Output the [X, Y] coordinate of the center of the cell containing the given text.  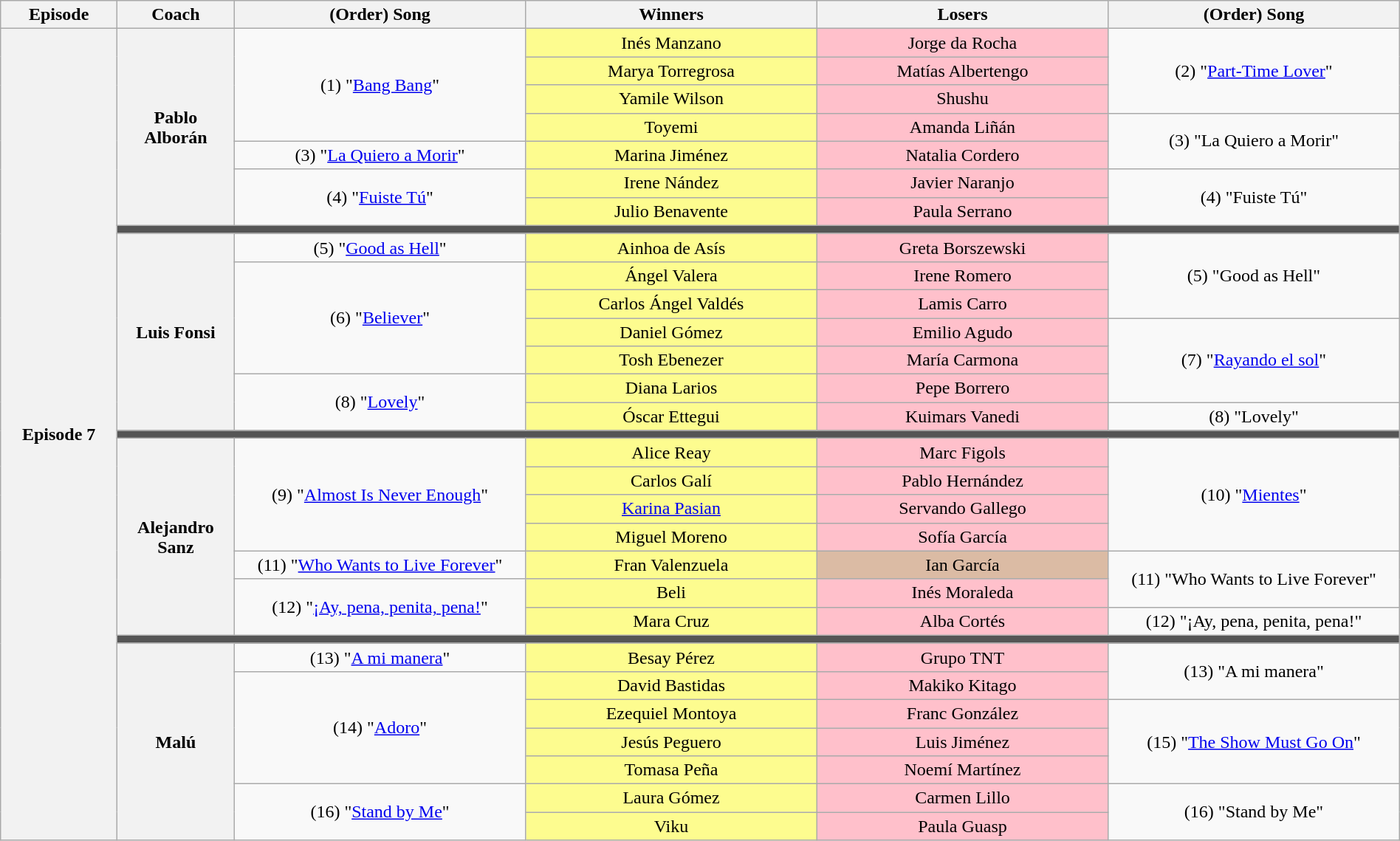
Toyemi [671, 127]
(15) "The Show Must Go On" [1254, 741]
Daniel Gómez [671, 332]
Yamile Wilson [671, 99]
Laura Gómez [671, 798]
Paula Guasp [962, 826]
Jesús Peguero [671, 742]
Luis Jiménez [962, 742]
Fran Valenzuela [671, 565]
Irene Romero [962, 275]
Irene Nández [671, 183]
(2) "Part-Time Lover" [1254, 71]
Pepe Borrero [962, 388]
Grupo TNT [962, 657]
Alice Reay [671, 453]
Alba Cortés [962, 621]
Pablo Alborán [176, 127]
Karina Pasian [671, 509]
Viku [671, 826]
Óscar Ettegui [671, 416]
Beli [671, 593]
Pablo Hernández [962, 481]
Ángel Valera [671, 275]
(14) "Adoro" [380, 727]
Carlos Ángel Valdés [671, 303]
Matías Albertengo [962, 71]
Franc González [962, 713]
Alejandro Sanz [176, 537]
Coach [176, 15]
Kuimars Vanedi [962, 416]
Diana Larios [671, 388]
Julio Benavente [671, 211]
(6) "Believer" [380, 317]
(1) "Bang Bang" [380, 85]
María Carmona [962, 360]
Mara Cruz [671, 621]
(10) "Mientes" [1254, 495]
(7) "Rayando el sol" [1254, 360]
(9) "Almost Is Never Enough" [380, 495]
David Bastidas [671, 685]
Tosh Ebenezer [671, 360]
Natalia Cordero [962, 155]
Marina Jiménez [671, 155]
Losers [962, 15]
Ezequiel Montoya [671, 713]
Tomasa Peña [671, 770]
Episode 7 [59, 434]
Greta Borszewski [962, 247]
Sofía García [962, 537]
Ian García [962, 565]
Carlos Galí [671, 481]
Jorge da Rocha [962, 43]
Episode [59, 15]
Winners [671, 15]
Javier Naranjo [962, 183]
Marya Torregrosa [671, 71]
Inés Moraleda [962, 593]
Marc Figols [962, 453]
Besay Pérez [671, 657]
Shushu [962, 99]
Luis Fonsi [176, 332]
Lamis Carro [962, 303]
Ainhoa de Asís [671, 247]
Miguel Moreno [671, 537]
Emilio Agudo [962, 332]
Servando Gallego [962, 509]
Amanda Liñán [962, 127]
Makiko Kitago [962, 685]
Inés Manzano [671, 43]
Noemí Martínez [962, 770]
Carmen Lillo [962, 798]
Paula Serrano [962, 211]
Malú [176, 741]
